Pinpoint the cell where the given text exists, returning its (x, y) midpoint coordinate. 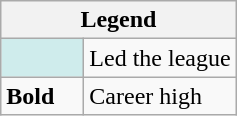
Legend (118, 20)
Led the league (160, 58)
Career high (160, 96)
Bold (42, 96)
